Pinpoint the cell where the given text exists, returning its (x, y) midpoint coordinate. 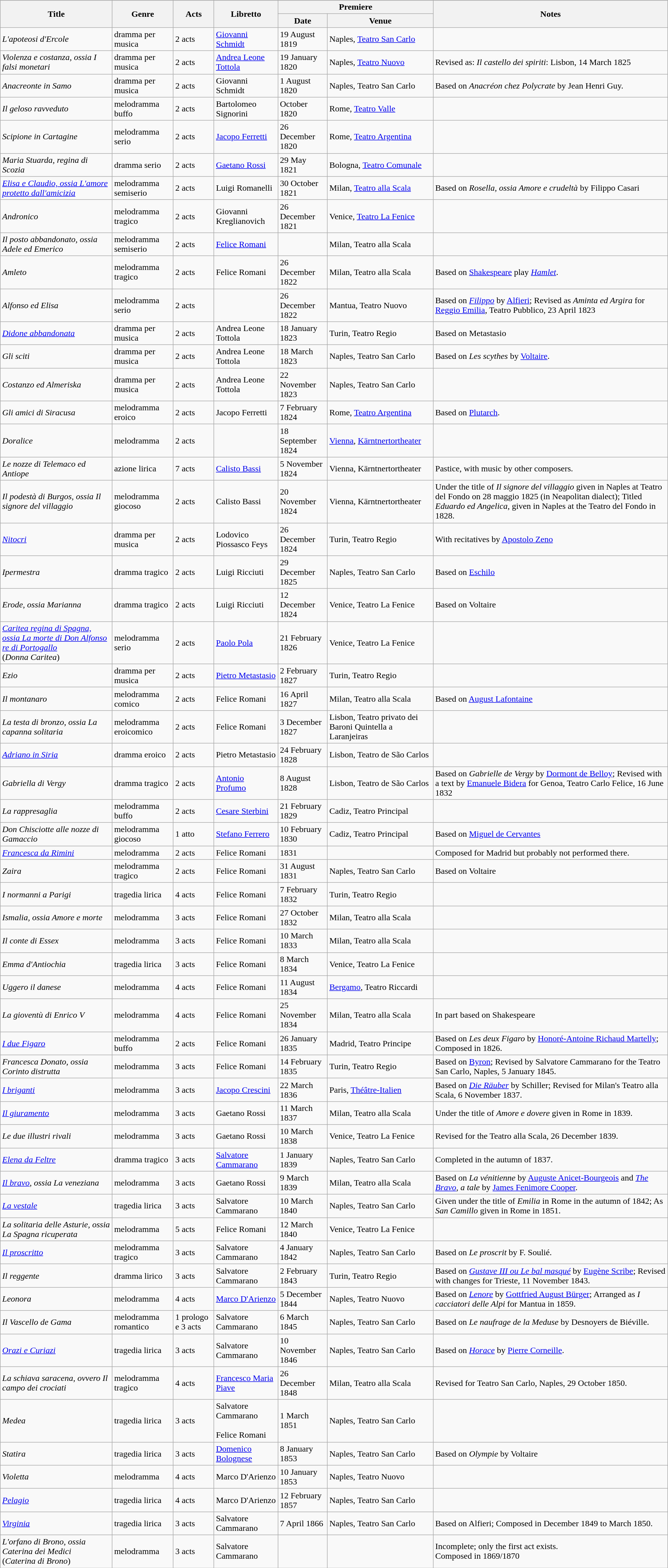
Don Chisciotte alle nozze di Gamaccio (56, 834)
Il podestà di Burgos, ossia Il signore del villaggio (56, 501)
Based on Les scythes by Voltaire. (550, 356)
Composed for Madrid but probably not performed there. (550, 853)
Uggero il danese (56, 987)
Gli sciti (56, 356)
L'orfano di Brono, ossia Caterina dei Medici(Caterina di Brono) (56, 1551)
Alfonso ed Elisa (56, 305)
Gabriella di Vergy (56, 783)
11 August 1834 (303, 987)
Salvatore CammaranoFelice Romani (246, 1421)
Based on Rosella, ossia Amore e crudeltà by Filippo Casari (550, 188)
8 March 1834 (303, 964)
Based on Gustave III ou Le bal masqué by Eugène Scribe; Revised with changes for Trieste, 11 November 1843. (550, 1276)
Incomplete; only the first act exists.Composed in 1869/1870 (550, 1551)
Domenico Bolognese (246, 1453)
Revised for the Teatro alla Scala, 26 December 1839. (550, 1136)
27 October 1832 (303, 918)
26 December 1820 (303, 137)
Jacopo Crescini (246, 1090)
Premiere (355, 7)
Il reggente (56, 1276)
Under the title of Amore e dovere given in Rome in 1839. (550, 1113)
Paris, Théâtre-Italien (380, 1090)
7 February 1832 (303, 894)
Paolo Pola (246, 643)
Lisbon, Teatro privato dei Baroni Quintella a Laranjeiras (380, 727)
Ismalia, ossia Amore e morte (56, 918)
La rappresaglia (56, 811)
31 August 1831 (303, 871)
Revised as: Il castello dei spiriti: Lisbon, 14 March 1825 (550, 62)
Violetta (56, 1477)
Genre (143, 14)
La solitaria delle Asturie, ossia La Spagna ricuperata (56, 1229)
Mantua, Teatro Nuovo (380, 305)
Emma d'Antiochia (56, 964)
26 December 1848 (303, 1383)
melodramma eroicomico (143, 727)
Caritea regina di Spagna, ossia La morte di Don Alfonso re di Portogallo(Donna Caritea) (56, 643)
26 December 1824 (303, 539)
19 January 1820 (303, 62)
Didone abbandonata (56, 334)
Rome, Teatro Valle (380, 109)
Ezio (56, 676)
22 November 1823 (303, 385)
Virginia (56, 1523)
Andronico (56, 216)
Adriano in Siria (56, 755)
10 January 1853 (303, 1477)
1 March 1851 (303, 1421)
Based on Alfieri; Composed in December 1849 to March 1850. (550, 1523)
5 acts (194, 1229)
10 March 1833 (303, 941)
Bergamo, Teatro Riccardi (380, 987)
1 atto (194, 834)
21 February 1826 (303, 643)
Acts (194, 14)
Bartolomeo Signorini (246, 109)
14 February 1835 (303, 1066)
La gioventù di Enrico V (56, 1015)
Given under the title of Emilia in Rome in the autumn of 1842; As San Camillo given in Rome in 1851. (550, 1206)
Leonora (56, 1299)
Il montanaro (56, 698)
Elena da Feltre (56, 1159)
October 1820 (303, 109)
30 October 1821 (303, 188)
25 November 1834 (303, 1015)
26 December 1821 (303, 216)
Based on Byron; Revised by Salvatore Cammarano for the Teatro San Carlo, Naples, 5 January 1845. (550, 1066)
Pelagio (56, 1500)
26 January 1835 (303, 1043)
Zaira (56, 871)
10 November 1846 (303, 1350)
Cesare Sterbini (246, 811)
Maria Stuarda, regina di Scozia (56, 165)
Based on Horace by Pierre Corneille. (550, 1350)
1 prologo e 3 acts (194, 1322)
Lodovico Piossasco Feys (246, 539)
melodramma eroico (143, 413)
Stefano Ferrero (246, 834)
Scipione in Cartagine (56, 137)
Pastice, with music by other composers. (550, 469)
2 February 1843 (303, 1276)
Orazi e Curiazi (56, 1350)
5 November 1824 (303, 469)
Based on La vénitienne by Auguste Anicet-Bourgeois and The Bravo, a tale by James Fenimore Cooper. (550, 1183)
7 February 1824 (303, 413)
21 February 1829 (303, 811)
L'apoteosi d'Ercole (56, 39)
Elisa e Claudio, ossia L'amore protetto dall'amicizia (56, 188)
22 March 1836 (303, 1090)
melodramma comico (143, 698)
Based on Miguel de Cervantes (550, 834)
Antonio Profumo (246, 783)
La testa di bronzo, ossia La capanna solitaria (56, 727)
1831 (303, 853)
Luigi Romanelli (246, 188)
Notes (550, 14)
12 December 1824 (303, 605)
Madrid, Teatro Principe (380, 1043)
16 April 1827 (303, 698)
Based on Gabrielle de Vergy by Dormont de Belloy; Revised with a text by Emanuele Bidera for Genoa, Teatro Carlo Felice, 16 June 1832 (550, 783)
24 February 1828 (303, 755)
Based on Les deux Figaro by Honoré-Antoine Richaud Martelly; Composed in 1826. (550, 1043)
10 March 1838 (303, 1136)
Based on August Lafontaine (550, 698)
18 March 1823 (303, 356)
8 January 1853 (303, 1453)
azione lirica (143, 469)
Completed in the autumn of 1837. (550, 1159)
La schiava saracena, ovvero Il campo dei crociati (56, 1383)
Based on Plutarch. (550, 413)
11 March 1837 (303, 1113)
Il bravo, ossia La veneziana (56, 1183)
29 May 1821 (303, 165)
I due Figaro (56, 1043)
Based on Le proscrit by F. Soulié. (550, 1253)
Francesca Donato, ossia Corinto distrutta (56, 1066)
Based on Shakespeare play Hamlet. (550, 272)
Il proscritto (56, 1253)
Le due illustri rivali (56, 1136)
5 December 1844 (303, 1299)
18 January 1823 (303, 334)
10 February 1830 (303, 834)
dramma serio (143, 165)
Statira (56, 1453)
8 August 1828 (303, 783)
Amleto (56, 272)
Libretto (246, 14)
Bologna, Teatro Comunale (380, 165)
Based on Filippo by Alfieri; Revised as Aminta ed Argira for Reggio Emilia, Teatro Pubblico, 23 April 1823 (550, 305)
La vestale (56, 1206)
Based on Metastasio (550, 334)
With recitatives by Apostolo Zeno (550, 539)
Based on Olympie by Voltaire (550, 1453)
20 November 1824 (303, 501)
12 March 1840 (303, 1229)
Ipermestra (56, 572)
melodramma romantico (143, 1322)
Based on Lenore by Gottfried August Bürger; Arranged as I cacciatori delle Alpi for Mantua in 1859. (550, 1299)
29 December 1825 (303, 572)
18 September 1824 (303, 441)
6 March 1845 (303, 1322)
In part based on Shakespeare (550, 1015)
Il geloso ravveduto (56, 109)
Il posto abbandonato, ossia Adele ed Emerico (56, 244)
10 March 1840 (303, 1206)
Based on Anacréon chez Polycrate by Jean Henri Guy. (550, 86)
Based on Le naufrage de la Meduse by Desnoyers de Biéville. (550, 1322)
Date (303, 21)
Francesca da Rimini (56, 853)
2 February 1827 (303, 676)
Erode, ossia Marianna (56, 605)
Le nozze di Telemaco ed Antiope (56, 469)
Il conte di Essex (56, 941)
9 March 1839 (303, 1183)
19 August 1819 (303, 39)
Medea (56, 1421)
Costanzo ed Almeriska (56, 385)
3 December 1827 (303, 727)
1 January 1839 (303, 1159)
1 August 1820 (303, 86)
dramma lirico (143, 1276)
Il Vascello de Gama (56, 1322)
Doralice (56, 441)
Giovanni Kreglianovich (246, 216)
Venue (380, 21)
dramma eroico (143, 755)
7 April 1866 (303, 1523)
Anacreonte in Samo (56, 86)
Francesco Maria Piave (246, 1383)
I normanni a Parigi (56, 894)
Violenza e costanza, ossia I falsi monetari (56, 62)
7 acts (194, 469)
4 January 1842 (303, 1253)
Revised for Teatro San Carlo, Naples, 29 October 1850. (550, 1383)
Title (56, 14)
Based on Eschilo (550, 572)
Based on Die Räuber by Schiller; Revised for Milan's Teatro alla Scala, 6 November 1837. (550, 1090)
12 February 1857 (303, 1500)
Gli amici di Siracusa (56, 413)
Nitocri (56, 539)
I briganti (56, 1090)
Il giuramento (56, 1113)
